Pinpoint the cell where the given text exists, returning its (x, y) midpoint coordinate. 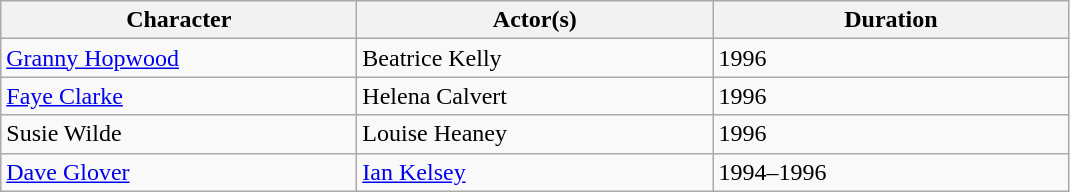
Faye Clarke (179, 96)
Beatrice Kelly (535, 58)
Susie Wilde (179, 134)
Dave Glover (179, 172)
Ian Kelsey (535, 172)
Actor(s) (535, 20)
Granny Hopwood (179, 58)
Louise Heaney (535, 134)
Duration (891, 20)
Helena Calvert (535, 96)
1994–1996 (891, 172)
Character (179, 20)
